Locate the cell with the specified text and output its [X, Y] center coordinate. 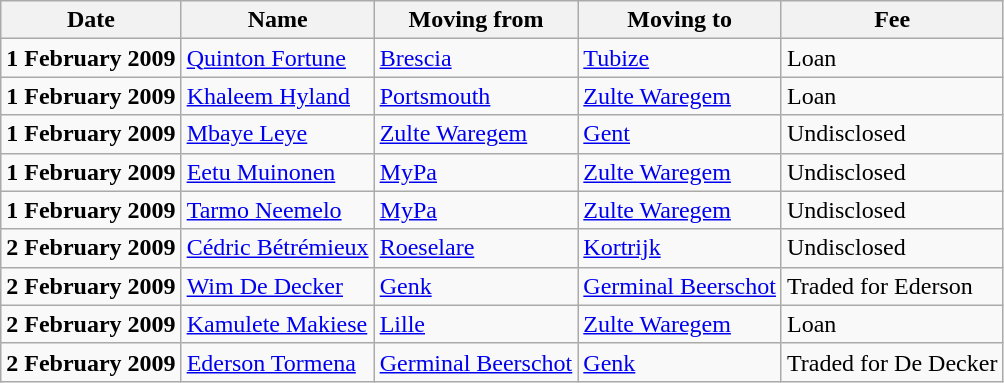
Portsmouth [476, 96]
Kamulete Makiese [278, 324]
Moving from [476, 20]
Kortrijk [680, 248]
Name [278, 20]
Ederson Tormena [278, 362]
Roeselare [476, 248]
Lille [476, 324]
Wim De Decker [278, 286]
Fee [892, 20]
Khaleem Hyland [278, 96]
Moving to [680, 20]
Mbaye Leye [278, 134]
Cédric Bétrémieux [278, 248]
Quinton Fortune [278, 58]
Tarmo Neemelo [278, 210]
Gent [680, 134]
Tubize [680, 58]
Traded for Ederson [892, 286]
Eetu Muinonen [278, 172]
Date [91, 20]
Traded for De Decker [892, 362]
Brescia [476, 58]
